Scan for the cell matching the given text and deliver its (x, y) coordinate at center. 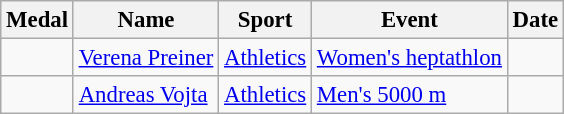
Medal (38, 20)
Men's 5000 m (410, 95)
Event (410, 20)
Name (146, 20)
Andreas Vojta (146, 95)
Women's heptathlon (410, 58)
Sport (266, 20)
Date (535, 20)
Verena Preiner (146, 58)
